Locate the cell with the specified text and output its (x, y) center coordinate. 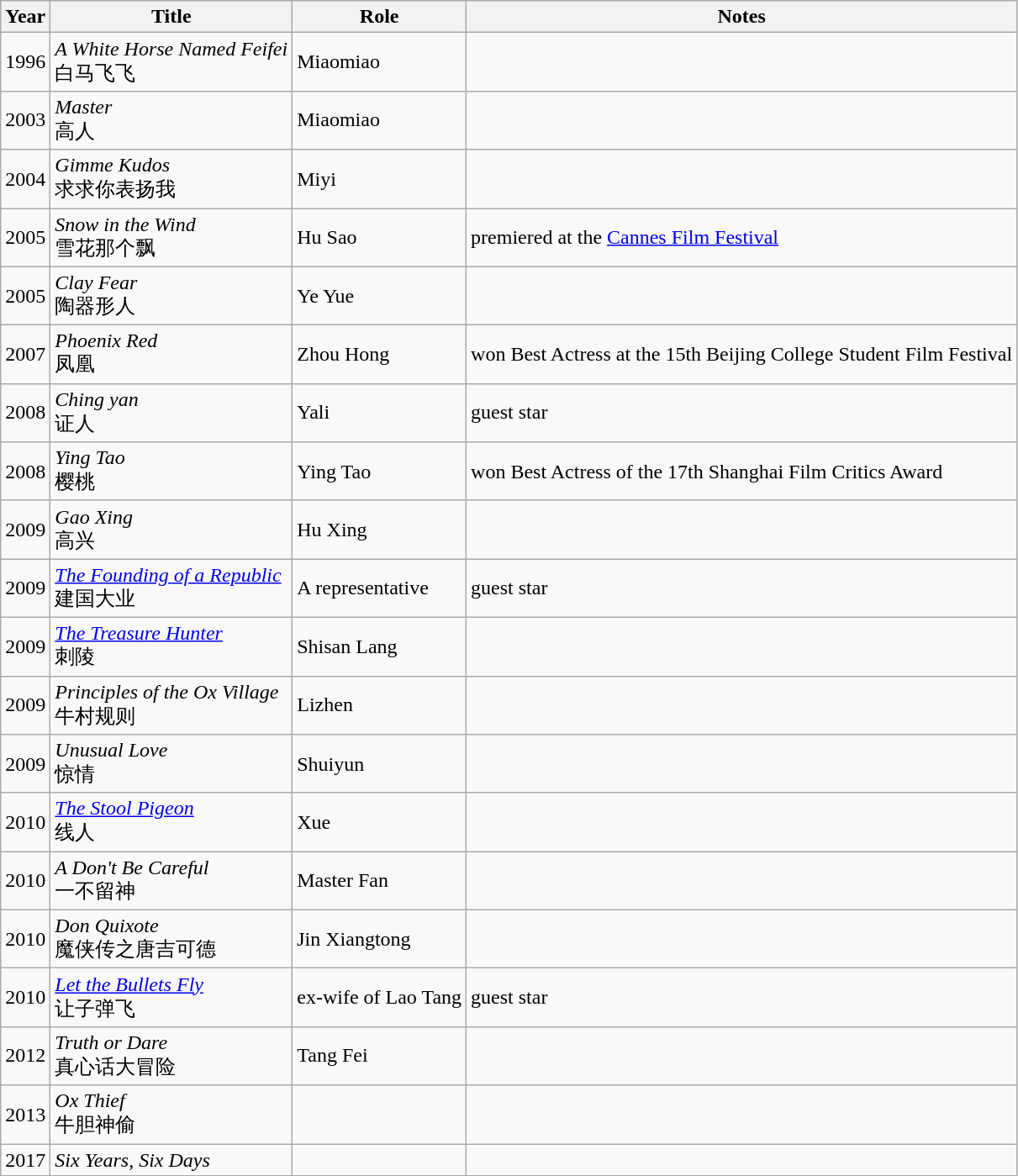
Truth or Dare 真心话大冒险 (171, 1056)
Ying Tao樱桃 (171, 472)
Unusual Love惊情 (171, 764)
Phoenix Red凤凰 (171, 355)
Six Years, Six Days (171, 1159)
Snow in the Wind 雪花那个飘 (171, 238)
Gimme Kudos 求求你表扬我 (171, 179)
Zhou Hong (380, 355)
Let the Bullets Fly让子弹飞 (171, 998)
2013 (25, 1115)
The Founding of a Republic建国大业 (171, 588)
2007 (25, 355)
Shisan Lang (380, 646)
The Stool Pigeon线人 (171, 822)
Ying Tao (380, 472)
Ching yan证人 (171, 413)
Hu Sao (380, 238)
1996 (25, 62)
A representative (380, 588)
Master 高人 (171, 120)
Principles of the Ox Village牛村规则 (171, 705)
Gao Xing高兴 (171, 530)
Don Quixote魔侠传之唐吉可德 (171, 939)
premiered at the Cannes Film Festival (741, 238)
Title (171, 17)
Year (25, 17)
Master Fan (380, 881)
Clay Fear陶器形人 (171, 296)
Jin Xiangtong (380, 939)
2012 (25, 1056)
won Best Actress of the 17th Shanghai Film Critics Award (741, 472)
Notes (741, 17)
ex-wife of Lao Tang (380, 998)
Ox Thief 牛胆神偷 (171, 1115)
Miyi (380, 179)
Yali (380, 413)
Hu Xing (380, 530)
A White Horse Named Feifei白马飞飞 (171, 62)
2017 (25, 1159)
Role (380, 17)
A Don't Be Careful一不留神 (171, 881)
won Best Actress at the 15th Beijing College Student Film Festival (741, 355)
Ye Yue (380, 296)
Lizhen (380, 705)
Xue (380, 822)
2004 (25, 179)
2003 (25, 120)
Tang Fei (380, 1056)
The Treasure Hunter刺陵 (171, 646)
Shuiyun (380, 764)
